Search for the cell housing the specified text and yield its [X, Y] center coordinate. 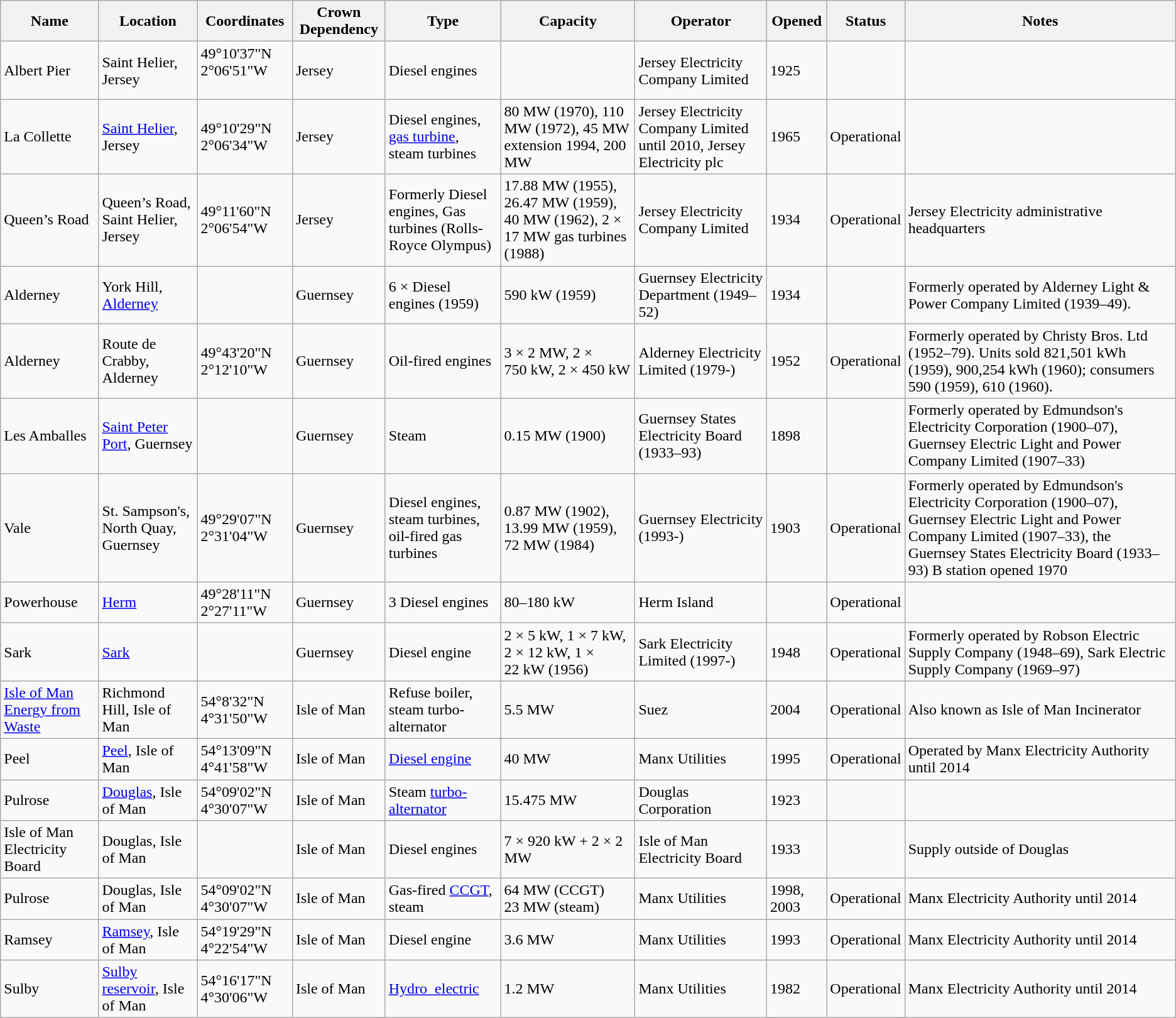
1998, 2003 [797, 899]
Operated by Manx Electricity Authority until 2014 [1040, 759]
Ramsey, Isle of Man [148, 940]
La Collette [50, 137]
Douglas Corporation [701, 799]
Queen’s Road, Saint Helier, Jersey [148, 220]
1995 [797, 759]
Formerly operated by Alderney Light & Power Company Limited (1939–49). [1040, 295]
49°11'60"N 2°06'54"W [245, 220]
Capacity [568, 21]
Oil-fired engines [443, 361]
St. Sampson's, North Quay, Guernsey [148, 528]
Guernsey Electricity Department (1949–52) [701, 295]
Crown Dependency [339, 21]
1933 [797, 850]
Status [866, 21]
Jersey Electricity administrative headquarters [1040, 220]
Hydro electric [443, 989]
6 × Diesel engines (1959) [443, 295]
7 × 920 kW + 2 × 2 MW [568, 850]
0.15 MW (1900) [568, 436]
49°10'37"N 2°06'51"W [245, 70]
80 MW (1970), 110 MW (1972), 45 MW extension 1994, 200 MW [568, 137]
Operator [701, 21]
3 × 2 MW, 2 × 750 kW, 2 × 450 kW [568, 361]
Ramsey [50, 940]
54°8'32"N 4°31'50"W [245, 709]
Formerly operated by Robson Electric Supply Company (1948–69), Sark Electric Supply Company (1969–97) [1040, 652]
49°43'20"N 2°12'10"W [245, 361]
Alderney Electricity Limited (1979-) [701, 361]
Opened [797, 21]
Type [443, 21]
Albert Pier [50, 70]
49°28'11"N 2°27'11"W [245, 602]
1952 [797, 361]
590 kW (1959) [568, 295]
Herm Island [701, 602]
Isle of Man Energy from Waste [50, 709]
Sark Electricity Limited (1997-) [701, 652]
Sulby [50, 989]
2 × 5 kW, 1 × 7 kW, 2 × 12 kW, 1 × 22 kW (1956) [568, 652]
Powerhouse [50, 602]
York Hill, Alderney [148, 295]
80–180 kW [568, 602]
Also known as Isle of Man Incinerator [1040, 709]
Herm [148, 602]
1898 [797, 436]
Peel, Isle of Man [148, 759]
Notes [1040, 21]
49°10'29"N 2°06'34"W [245, 137]
1.2 MW [568, 989]
5.5 MW [568, 709]
Diesel engines, gas turbine, steam turbines [443, 137]
Formerly operated by Christy Bros. Ltd (1952–79). Units sold 821,501 kWh (1959), 900,254 kWh (1960); consumers 590 (1959), 610 (1960). [1040, 361]
40 MW [568, 759]
2004 [797, 709]
1925 [797, 70]
64 MW (CCGT)23 MW (steam) [568, 899]
Guernsey Electricity (1993-) [701, 528]
Coordinates [245, 21]
Richmond Hill, Isle of Man [148, 709]
Route de Crabby, Alderney [148, 361]
Steam [443, 436]
1948 [797, 652]
Jersey Electricity Company Limited until 2010, Jersey Electricity plc [701, 137]
1982 [797, 989]
Formerly Diesel engines, Gas turbines (Rolls-Royce Olympus) [443, 220]
Steam turbo-alternator [443, 799]
1993 [797, 940]
1965 [797, 137]
15.475 MW [568, 799]
Gas-fired CCGT, steam [443, 899]
Supply outside of Douglas [1040, 850]
Diesel engines, steam turbines, oil-fired gas turbines [443, 528]
Location [148, 21]
1923 [797, 799]
Vale [50, 528]
Suez [701, 709]
Name [50, 21]
Sulby reservoir, Isle of Man [148, 989]
Formerly operated by Edmundson's Electricity Corporation (1900–07), Guernsey Electric Light and Power Company Limited (1907–33) [1040, 436]
49°29'07"N 2°31'04"W [245, 528]
0.87 MW (1902), 13.99 MW (1959), 72 MW (1984) [568, 528]
Peel [50, 759]
3.6 MW [568, 940]
1903 [797, 528]
3 Diesel engines [443, 602]
Les Amballes [50, 436]
Guernsey States Electricity Board (1933–93) [701, 436]
54°16'17"N 4°30'06"W [245, 989]
17.88 MW (1955), 26.47 MW (1959), 40 MW (1962), 2 × 17 MW gas turbines (1988) [568, 220]
Queen’s Road [50, 220]
54°13'09"N 4°41'58"W [245, 759]
54°19'29"N 4°22'54"W [245, 940]
Saint Peter Port, Guernsey [148, 436]
Refuse boiler, steam turbo-alternator [443, 709]
